Pinpoint the cell where the given text exists, returning its [X, Y] midpoint coordinate. 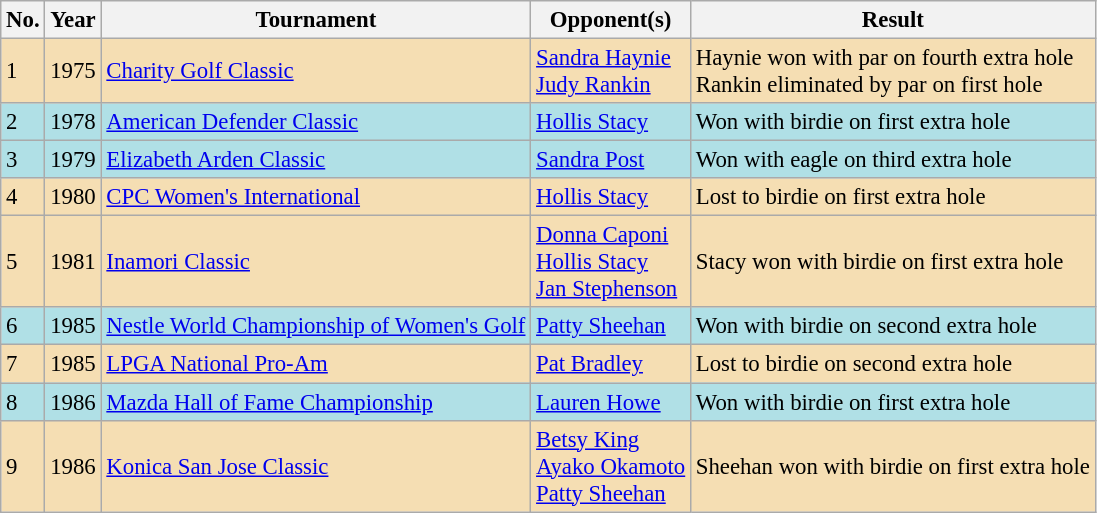
Result [892, 20]
1 [23, 72]
1981 [73, 262]
American Defender Classic [316, 122]
Sandra Post [611, 160]
No. [23, 20]
7 [23, 364]
Konica San Jose Classic [316, 466]
6 [23, 327]
1975 [73, 72]
Elizabeth Arden Classic [316, 160]
Won with birdie on second extra hole [892, 327]
1979 [73, 160]
Lauren Howe [611, 402]
Tournament [316, 20]
2 [23, 122]
Stacy won with birdie on first extra hole [892, 262]
LPGA National Pro-Am [316, 364]
9 [23, 466]
Won with eagle on third extra hole [892, 160]
1980 [73, 197]
3 [23, 160]
4 [23, 197]
Lost to birdie on second extra hole [892, 364]
8 [23, 402]
Sheehan won with birdie on first extra hole [892, 466]
Mazda Hall of Fame Championship [316, 402]
Sandra Haynie Judy Rankin [611, 72]
Betsy King Ayako Okamoto Patty Sheehan [611, 466]
5 [23, 262]
Donna Caponi Hollis Stacy Jan Stephenson [611, 262]
Haynie won with par on fourth extra holeRankin eliminated by par on first hole [892, 72]
Inamori Classic [316, 262]
Opponent(s) [611, 20]
1978 [73, 122]
Year [73, 20]
Nestle World Championship of Women's Golf [316, 327]
Lost to birdie on first extra hole [892, 197]
Pat Bradley [611, 364]
CPC Women's International [316, 197]
Charity Golf Classic [316, 72]
Patty Sheehan [611, 327]
